Extract the (X, Y) coordinate from the center of the cell holding the provided text.  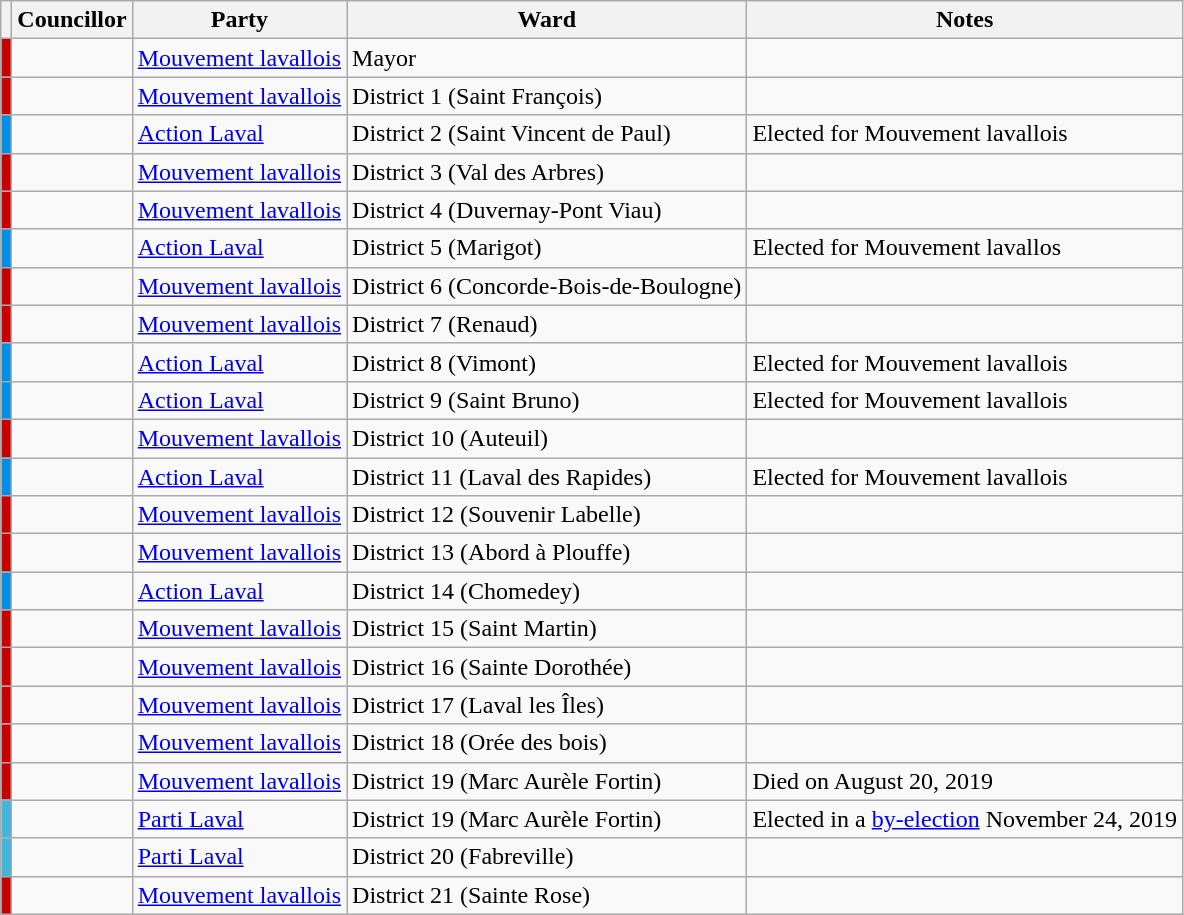
Ward (547, 20)
District 1 (Saint François) (547, 96)
Died on August 20, 2019 (965, 781)
District 12 (Souvenir Labelle) (547, 515)
District 21 (Sainte Rose) (547, 895)
Notes (965, 20)
Mayor (547, 58)
Elected for Mouvement lavallos (965, 248)
District 20 (Fabreville) (547, 857)
District 2 (Saint Vincent de Paul) (547, 134)
District 9 (Saint Bruno) (547, 400)
District 13 (Abord à Plouffe) (547, 553)
District 16 (Sainte Dorothée) (547, 667)
District 18 (Orée des bois) (547, 743)
District 14 (Chomedey) (547, 591)
District 10 (Auteuil) (547, 438)
District 6 (Concorde-Bois-de-Boulogne) (547, 286)
District 15 (Saint Martin) (547, 629)
District 5 (Marigot) (547, 248)
District 3 (Val des Arbres) (547, 172)
District 8 (Vimont) (547, 362)
Party (239, 20)
Elected in a by-election November 24, 2019 (965, 819)
District 11 (Laval des Rapides) (547, 477)
Councillor (72, 20)
District 4 (Duvernay-Pont Viau) (547, 210)
District 17 (Laval les Îles) (547, 705)
District 7 (Renaud) (547, 324)
